For the text-containing cell, return its midpoint in (x, y) coordinate format. 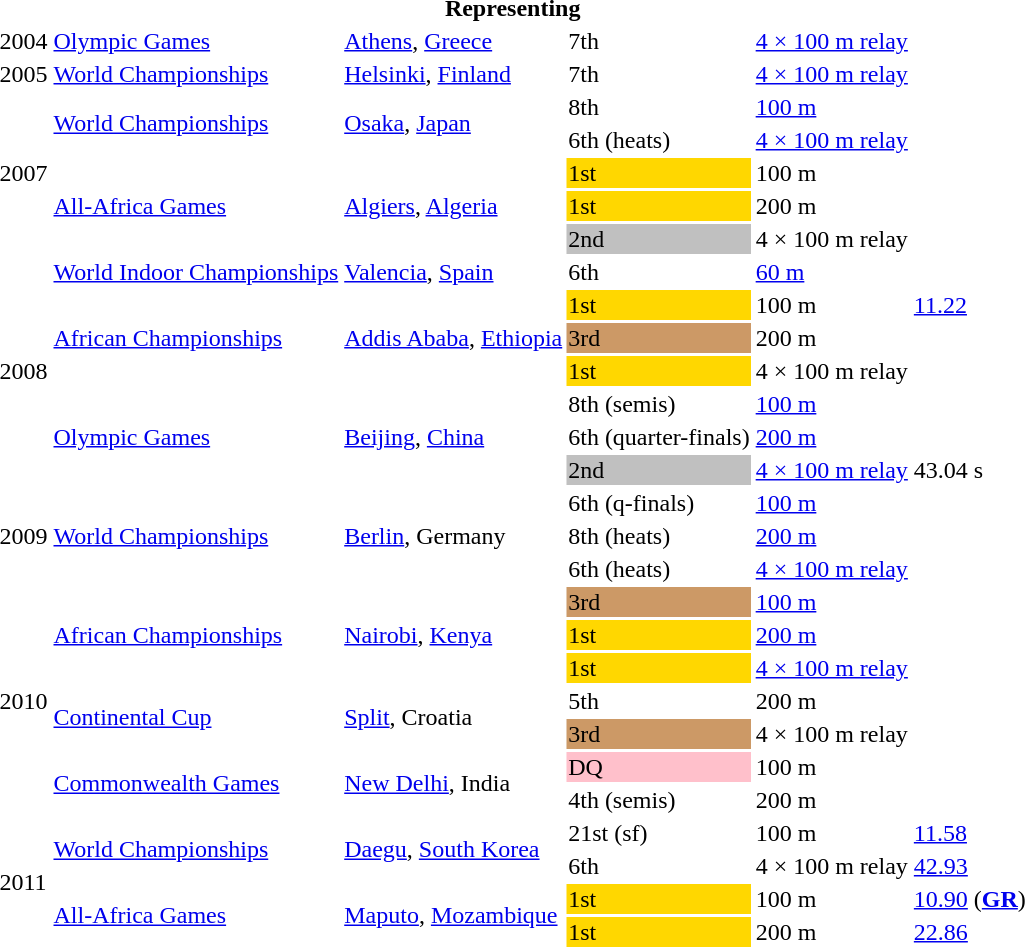
Daegu, South Korea (454, 850)
Maputo, Mozambique (454, 916)
Osaka, Japan (454, 124)
8th (659, 107)
New Delhi, India (454, 784)
Addis Ababa, Ethiopia (454, 338)
Split, Croatia (454, 718)
5th (659, 701)
Valencia, Spain (454, 272)
Beijing, China (454, 437)
Helsinki, Finland (454, 74)
4th (semis) (659, 800)
Athens, Greece (454, 41)
21st (sf) (659, 833)
8th (heats) (659, 536)
6th (quarter-finals) (659, 437)
Nairobi, Kenya (454, 635)
Continental Cup (196, 718)
Commonwealth Games (196, 784)
Algiers, Algeria (454, 206)
60 m (832, 272)
8th (semis) (659, 404)
6th (q-finals) (659, 503)
World Indoor Championships (196, 272)
DQ (659, 767)
Berlin, Germany (454, 536)
